Find where the given text appears and provide that cell's center as [x, y] coordinate. 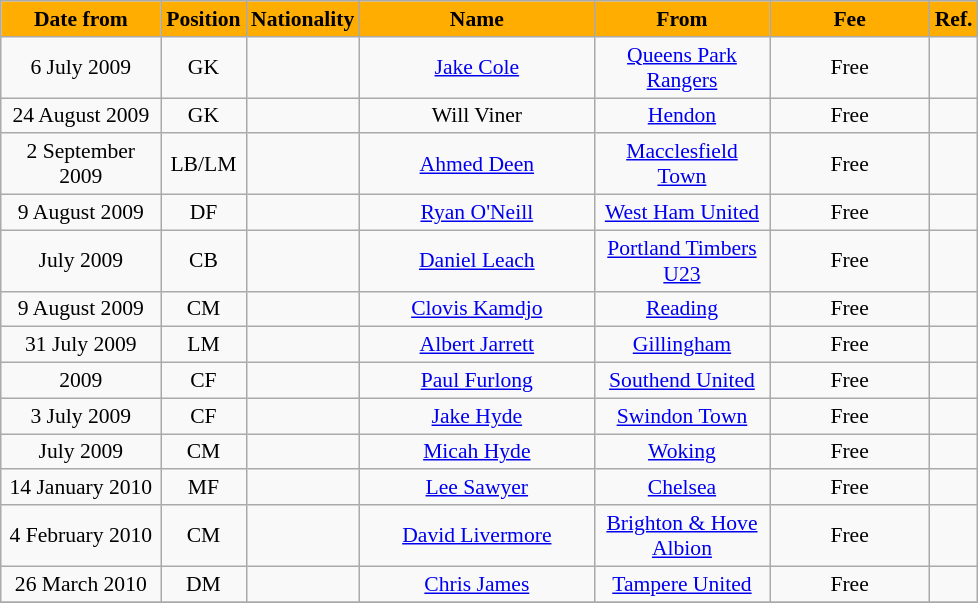
Paul Furlong [476, 381]
Albert Jarrett [476, 345]
Daniel Leach [476, 260]
Macclesfield Town [682, 164]
Will Viner [476, 116]
Tampere United [682, 584]
David Livermore [476, 536]
2 September 2009 [81, 164]
Position [204, 19]
From [682, 19]
Woking [682, 452]
Chris James [476, 584]
Clovis Kamdjo [476, 309]
Name [476, 19]
Jake Cole [476, 68]
LB/LM [204, 164]
26 March 2010 [81, 584]
Swindon Town [682, 416]
Queens Park Rangers [682, 68]
4 February 2010 [81, 536]
2009 [81, 381]
Hendon [682, 116]
6 July 2009 [81, 68]
Date from [81, 19]
Portland Timbers U23 [682, 260]
Fee [850, 19]
Ref. [954, 19]
Reading [682, 309]
Ryan O'Neill [476, 213]
MF [204, 488]
Gillingham [682, 345]
14 January 2010 [81, 488]
Micah Hyde [476, 452]
Southend United [682, 381]
West Ham United [682, 213]
DF [204, 213]
Chelsea [682, 488]
Brighton & Hove Albion [682, 536]
Jake Hyde [476, 416]
LM [204, 345]
DM [204, 584]
3 July 2009 [81, 416]
Nationality [302, 19]
31 July 2009 [81, 345]
CB [204, 260]
Lee Sawyer [476, 488]
Ahmed Deen [476, 164]
24 August 2009 [81, 116]
